Identify which cell holds the provided text, then report its [X, Y] central coordinate. 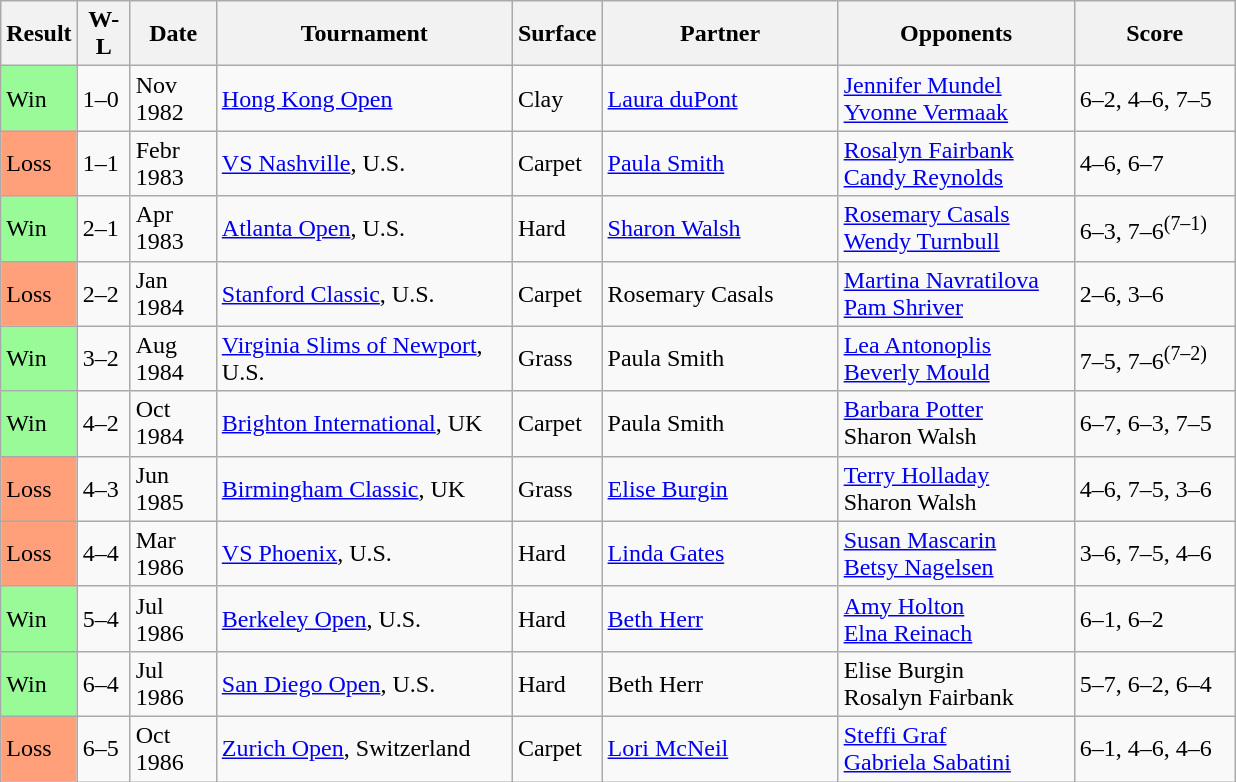
Score [1154, 34]
Result [39, 34]
6–5 [104, 748]
2–1 [104, 228]
1–0 [104, 98]
6–1, 4–6, 4–6 [1154, 748]
4–3 [104, 488]
Aug 1984 [173, 358]
San Diego Open, U.S. [364, 684]
Steffi Graf Gabriela Sabatini [956, 748]
3–6, 7–5, 4–6 [1154, 554]
Brighton International, UK [364, 424]
Sharon Walsh [720, 228]
5–4 [104, 618]
Partner [720, 34]
Jan 1984 [173, 294]
3–2 [104, 358]
Martina Navratilova Pam Shriver [956, 294]
Surface [557, 34]
Berkeley Open, U.S. [364, 618]
Hong Kong Open [364, 98]
Rosemary Casals Wendy Turnbull [956, 228]
2–2 [104, 294]
Zurich Open, Switzerland [364, 748]
Lea Antonoplis Beverly Mould [956, 358]
Clay [557, 98]
4–6, 6–7 [1154, 164]
7–5, 7–6(7–2) [1154, 358]
Opponents [956, 34]
Elise Burgin [720, 488]
Susan Mascarin Betsy Nagelsen [956, 554]
VS Phoenix, U.S. [364, 554]
Rosemary Casals [720, 294]
Laura duPont [720, 98]
Nov 1982 [173, 98]
Oct 1984 [173, 424]
W-L [104, 34]
6–3, 7–6(7–1) [1154, 228]
VS Nashville, U.S. [364, 164]
6–1, 6–2 [1154, 618]
Rosalyn Fairbank Candy Reynolds [956, 164]
Elise Burgin Rosalyn Fairbank [956, 684]
1–1 [104, 164]
Lori McNeil [720, 748]
Jun 1985 [173, 488]
Stanford Classic, U.S. [364, 294]
Date [173, 34]
Tournament [364, 34]
Apr 1983 [173, 228]
Terry Holladay Sharon Walsh [956, 488]
Jennifer Mundel Yvonne Vermaak [956, 98]
Atlanta Open, U.S. [364, 228]
4–4 [104, 554]
4–6, 7–5, 3–6 [1154, 488]
6–2, 4–6, 7–5 [1154, 98]
6–7, 6–3, 7–5 [1154, 424]
6–4 [104, 684]
Oct 1986 [173, 748]
2–6, 3–6 [1154, 294]
Febr 1983 [173, 164]
Amy Holton Elna Reinach [956, 618]
4–2 [104, 424]
Linda Gates [720, 554]
Barbara Potter Sharon Walsh [956, 424]
Virginia Slims of Newport, U.S. [364, 358]
Mar 1986 [173, 554]
Birmingham Classic, UK [364, 488]
5–7, 6–2, 6–4 [1154, 684]
